Pinpoint the cell where the given text exists, returning its (x, y) midpoint coordinate. 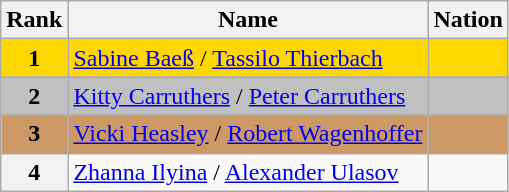
2 (34, 96)
Rank (34, 20)
Sabine Baeß / Tassilo Thierbach (248, 58)
Vicki Heasley / Robert Wagenhoffer (248, 134)
1 (34, 58)
3 (34, 134)
Nation (468, 20)
Name (248, 20)
Kitty Carruthers / Peter Carruthers (248, 96)
Zhanna Ilyina / Alexander Ulasov (248, 172)
4 (34, 172)
